Pinpoint the cell where the given text exists, returning its (X, Y) midpoint coordinate. 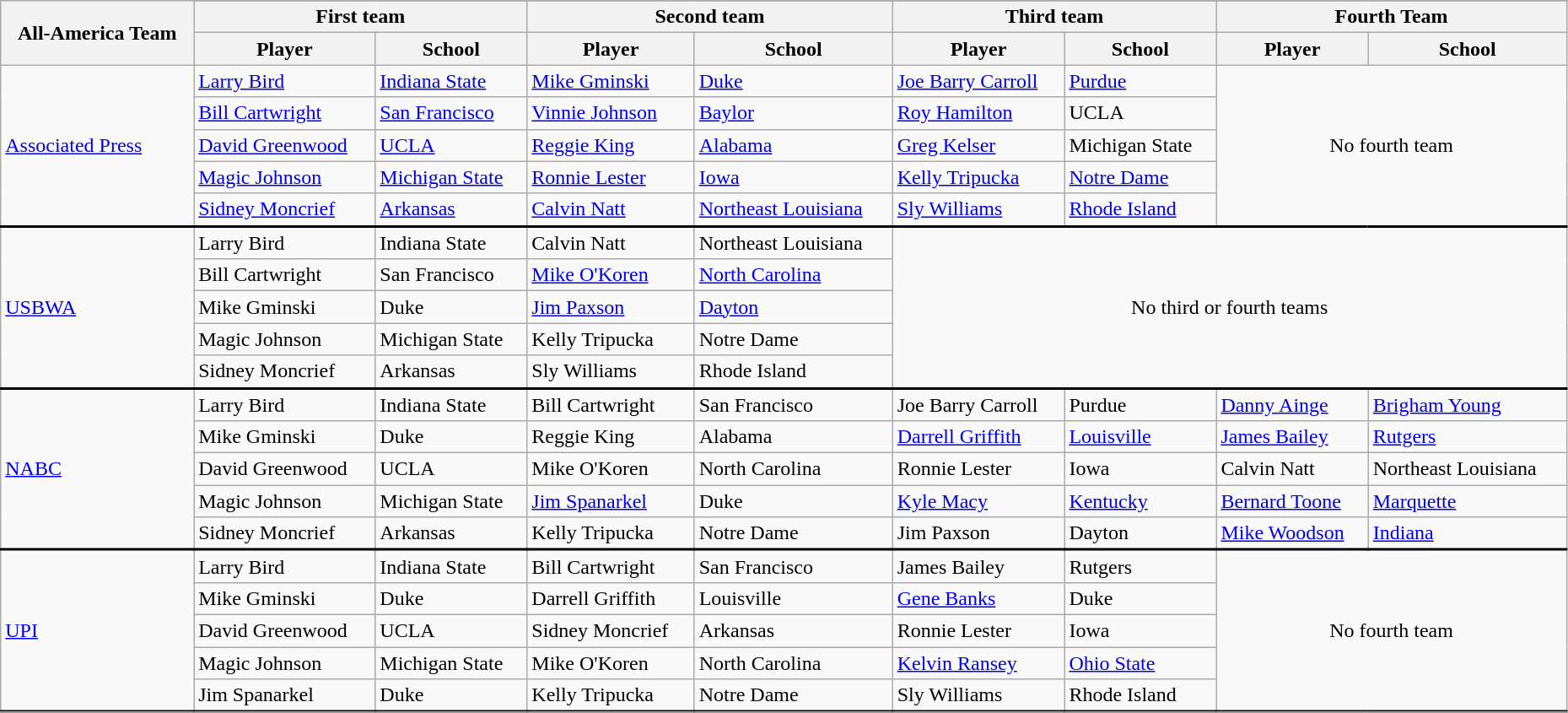
Associated Press (98, 145)
NABC (98, 469)
Second team (710, 17)
USBWA (98, 307)
First team (361, 17)
Vinnie Johnson (611, 113)
Mike Woodson (1292, 533)
Indiana (1468, 533)
UPI (98, 631)
Marquette (1468, 501)
Fourth Team (1392, 17)
Baylor (793, 113)
No third or fourth teams (1230, 307)
Kentucky (1140, 501)
Bernard Toone (1292, 501)
Ohio State (1140, 662)
Roy Hamilton (978, 113)
Third team (1054, 17)
All-America Team (98, 33)
Kelvin Ransey (978, 662)
Brigham Young (1468, 405)
Gene Banks (978, 598)
Danny Ainge (1292, 405)
Kyle Macy (978, 501)
Greg Kelser (978, 145)
